Extract the [X, Y] coordinate from the center of the cell holding the provided text.  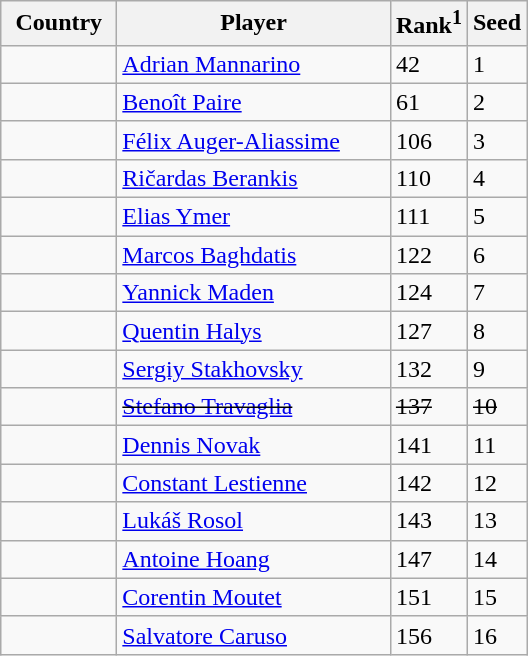
Seed [496, 24]
9 [496, 369]
15 [496, 597]
137 [428, 407]
Rank1 [428, 24]
2 [496, 102]
Quentin Halys [254, 331]
127 [428, 331]
16 [496, 635]
42 [428, 64]
1 [496, 64]
Stefano Travaglia [254, 407]
11 [496, 445]
4 [496, 178]
7 [496, 293]
Player [254, 24]
Dennis Novak [254, 445]
13 [496, 521]
Yannick Maden [254, 293]
Benoît Paire [254, 102]
3 [496, 140]
14 [496, 559]
Salvatore Caruso [254, 635]
6 [496, 255]
Elias Ymer [254, 217]
8 [496, 331]
Antoine Hoang [254, 559]
Marcos Baghdatis [254, 255]
132 [428, 369]
111 [428, 217]
Country [59, 24]
142 [428, 483]
Ričardas Berankis [254, 178]
5 [496, 217]
61 [428, 102]
10 [496, 407]
141 [428, 445]
156 [428, 635]
106 [428, 140]
Adrian Mannarino [254, 64]
Lukáš Rosol [254, 521]
Constant Lestienne [254, 483]
Corentin Moutet [254, 597]
151 [428, 597]
12 [496, 483]
122 [428, 255]
110 [428, 178]
143 [428, 521]
Félix Auger-Aliassime [254, 140]
Sergiy Stakhovsky [254, 369]
147 [428, 559]
124 [428, 293]
